Search for the cell housing the specified text and yield its (x, y) center coordinate. 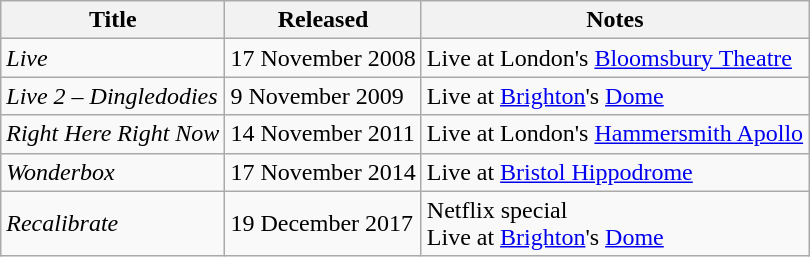
Title (113, 20)
Wonderbox (113, 172)
Released (323, 20)
Netflix specialLive at Brighton's Dome (614, 224)
Live at London's Hammersmith Apollo (614, 134)
Notes (614, 20)
Live (113, 58)
Live at Brighton's Dome (614, 96)
17 November 2014 (323, 172)
Live at Bristol Hippodrome (614, 172)
17 November 2008 (323, 58)
Recalibrate (113, 224)
Live 2 – Dingledodies (113, 96)
9 November 2009 (323, 96)
Live at London's Bloomsbury Theatre (614, 58)
14 November 2011 (323, 134)
Right Here Right Now (113, 134)
19 December 2017 (323, 224)
